Scan for the cell matching the given text and deliver its (x, y) coordinate at center. 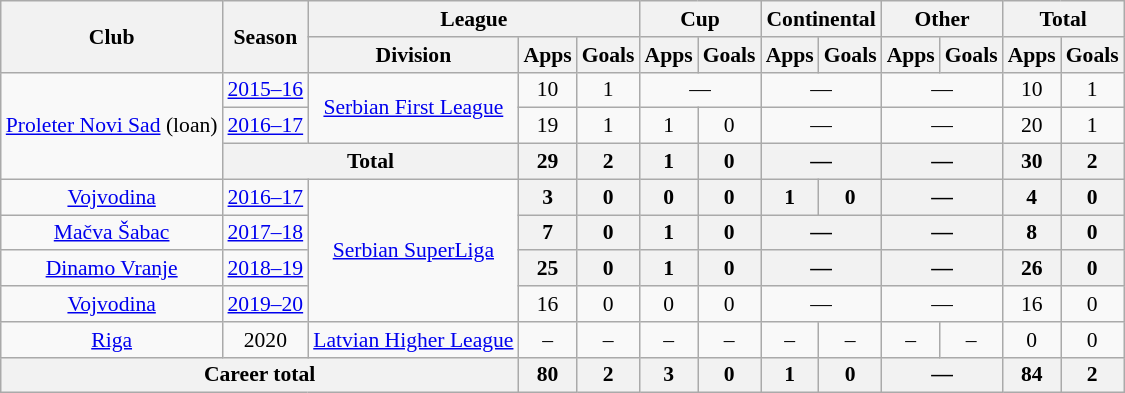
Career total (260, 375)
7 (548, 233)
Other (942, 19)
2019–20 (266, 304)
84 (1032, 375)
Proleter Novi Sad (loan) (112, 126)
25 (548, 269)
League (474, 19)
8 (1032, 233)
2020 (266, 340)
29 (548, 162)
2015–16 (266, 90)
19 (548, 126)
Serbian SuperLiga (413, 250)
Season (266, 36)
Continental (822, 19)
Mačva Šabac (112, 233)
2017–18 (266, 233)
26 (1032, 269)
Riga (112, 340)
Latvian Higher League (413, 340)
4 (1032, 197)
20 (1032, 126)
2018–19 (266, 269)
Dinamo Vranje (112, 269)
80 (548, 375)
Club (112, 36)
30 (1032, 162)
Cup (700, 19)
Division (413, 55)
Serbian First League (413, 108)
